Detect which cell encompasses the target text, then output its (x, y) center coordinate. 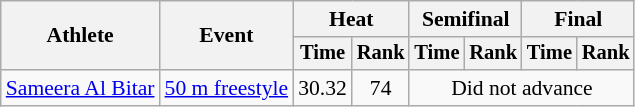
Final (578, 19)
Semifinal (465, 19)
50 m freestyle (227, 88)
Sameera Al Bitar (80, 88)
Event (227, 36)
Athlete (80, 36)
Heat (351, 19)
74 (381, 88)
Did not advance (522, 88)
30.32 (322, 88)
